Search for the cell housing the specified text and yield its (X, Y) center coordinate. 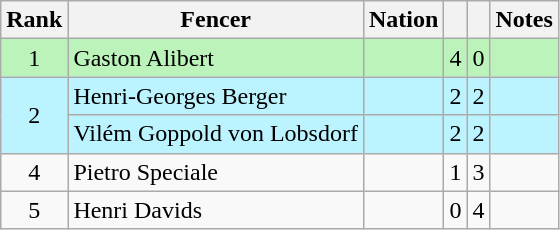
Nation (403, 20)
Gaston Alibert (216, 58)
Rank (34, 20)
5 (34, 210)
Vilém Goppold von Lobsdorf (216, 134)
Pietro Speciale (216, 172)
Henri-Georges Berger (216, 96)
Fencer (216, 20)
3 (478, 172)
Henri Davids (216, 210)
Notes (524, 20)
